For the text-containing cell, return its midpoint in [X, Y] coordinate format. 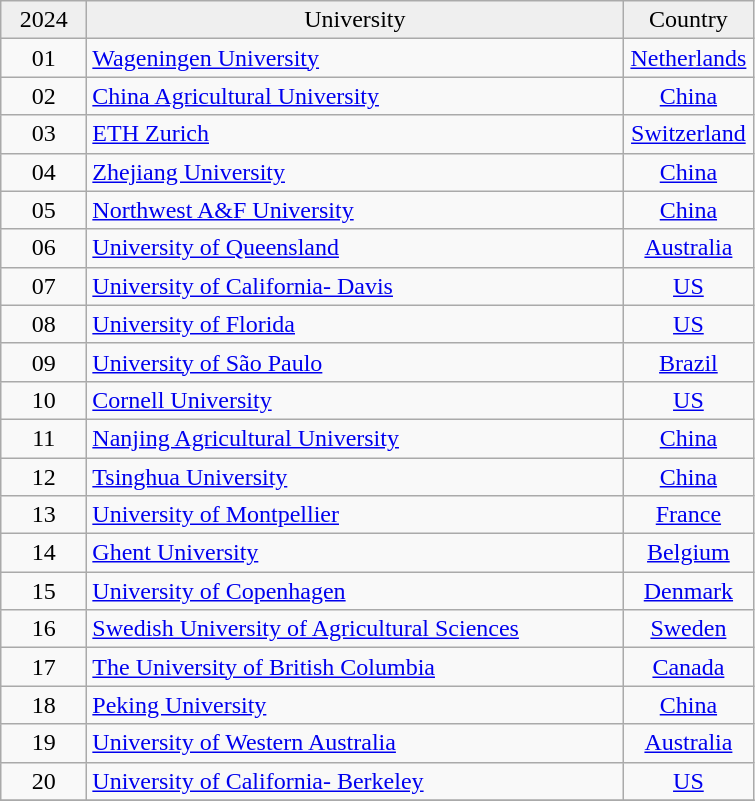
Wageningen University [355, 58]
France [688, 515]
Canada [688, 667]
Denmark [688, 591]
Switzerland [688, 134]
2024 [44, 20]
06 [44, 248]
ETH Zurich [355, 134]
09 [44, 362]
02 [44, 96]
University of Western Australia [355, 743]
05 [44, 210]
University of California- Davis [355, 286]
China Agricultural University [355, 96]
04 [44, 172]
03 [44, 134]
University of Montpellier [355, 515]
Northwest A&F University [355, 210]
19 [44, 743]
University of Copenhagen [355, 591]
Country [688, 20]
University of Queensland [355, 248]
Netherlands [688, 58]
University [355, 20]
16 [44, 629]
12 [44, 477]
14 [44, 553]
University of São Paulo [355, 362]
Ghent University [355, 553]
Zhejiang University [355, 172]
University of Florida [355, 324]
Peking University [355, 705]
17 [44, 667]
Swedish University of Agricultural Sciences [355, 629]
08 [44, 324]
11 [44, 438]
Tsinghua University [355, 477]
10 [44, 400]
07 [44, 286]
20 [44, 781]
18 [44, 705]
University of California- Berkeley [355, 781]
Brazil [688, 362]
Cornell University [355, 400]
15 [44, 591]
Nanjing Agricultural University [355, 438]
Sweden [688, 629]
The University of British Columbia [355, 667]
01 [44, 58]
Belgium [688, 553]
13 [44, 515]
